Scan for the cell matching the given text and deliver its [X, Y] coordinate at center. 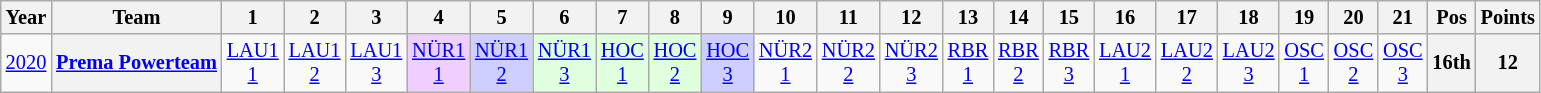
OSC1 [1304, 63]
NÜR11 [438, 63]
NÜR22 [848, 63]
Pos [1451, 17]
4 [438, 17]
8 [676, 17]
1 [253, 17]
OSC3 [1402, 63]
6 [564, 17]
NÜR12 [502, 63]
20 [1354, 17]
NÜR13 [564, 63]
15 [1069, 17]
HOC1 [622, 63]
Points [1508, 17]
RBR2 [1018, 63]
Team [136, 17]
Year [26, 17]
LAU11 [253, 63]
18 [1249, 17]
19 [1304, 17]
16th [1451, 63]
2020 [26, 63]
9 [728, 17]
NÜR21 [786, 63]
14 [1018, 17]
10 [786, 17]
HOC2 [676, 63]
LAU21 [1125, 63]
LAU22 [1187, 63]
LAU12 [315, 63]
5 [502, 17]
2 [315, 17]
HOC3 [728, 63]
7 [622, 17]
17 [1187, 17]
21 [1402, 17]
LAU13 [376, 63]
RBR3 [1069, 63]
Prema Powerteam [136, 63]
13 [968, 17]
16 [1125, 17]
3 [376, 17]
LAU23 [1249, 63]
11 [848, 17]
RBR1 [968, 63]
NÜR23 [912, 63]
OSC2 [1354, 63]
